Return [x, y] of the center of cell containing provided text 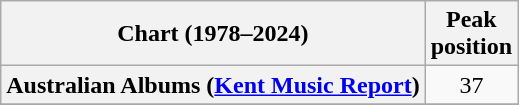
Peakposition [471, 34]
Chart (1978–2024) [213, 34]
37 [471, 85]
Australian Albums (Kent Music Report) [213, 85]
